Return (x, y) of the center of cell containing provided text 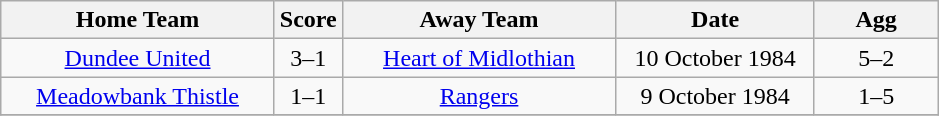
Away Team (479, 20)
Date (716, 20)
Meadowbank Thistle (138, 96)
Heart of Midlothian (479, 58)
9 October 1984 (716, 96)
Rangers (479, 96)
Dundee United (138, 58)
1–5 (876, 96)
Score (308, 20)
1–1 (308, 96)
3–1 (308, 58)
10 October 1984 (716, 58)
5–2 (876, 58)
Home Team (138, 20)
Agg (876, 20)
